Search for the cell housing the specified text and yield its (x, y) center coordinate. 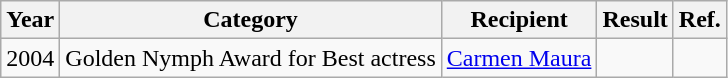
Carmen Maura (519, 58)
Result (635, 20)
Year (30, 20)
Ref. (700, 20)
Category (250, 20)
Golden Nymph Award for Best actress (250, 58)
Recipient (519, 20)
2004 (30, 58)
